Find where the given text appears and provide that cell's center as (x, y) coordinate. 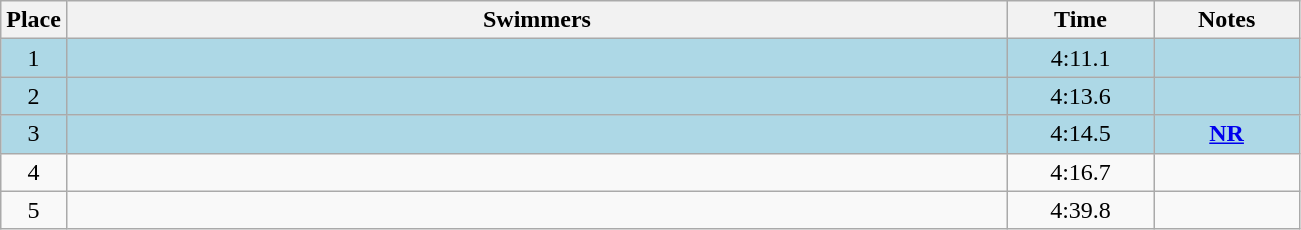
Notes (1227, 20)
3 (34, 134)
4:39.8 (1081, 210)
4:14.5 (1081, 134)
Time (1081, 20)
Swimmers (536, 20)
2 (34, 96)
NR (1227, 134)
4:13.6 (1081, 96)
4:16.7 (1081, 172)
4:11.1 (1081, 58)
4 (34, 172)
Place (34, 20)
1 (34, 58)
5 (34, 210)
